Determine the (x, y) coordinate at the center of the cell enclosing the given text.  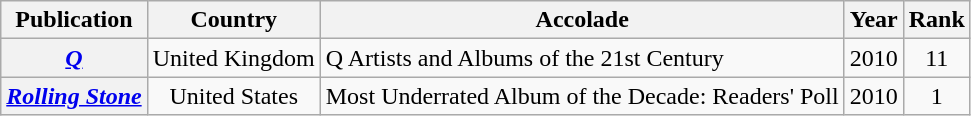
Rolling Stone (74, 96)
Q (74, 58)
Country (234, 20)
Year (874, 20)
Publication (74, 20)
Most Underrated Album of the Decade: Readers' Poll (582, 96)
United States (234, 96)
11 (936, 58)
Q Artists and Albums of the 21st Century (582, 58)
Accolade (582, 20)
Rank (936, 20)
United Kingdom (234, 58)
1 (936, 96)
